Scan for the cell matching the given text and deliver its (X, Y) coordinate at center. 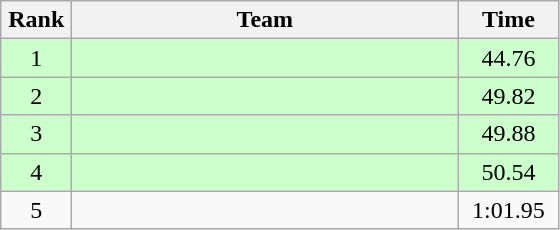
1 (36, 58)
4 (36, 172)
Time (508, 20)
2 (36, 96)
50.54 (508, 172)
3 (36, 134)
49.82 (508, 96)
44.76 (508, 58)
5 (36, 210)
1:01.95 (508, 210)
Team (265, 20)
Rank (36, 20)
49.88 (508, 134)
